Scan for the cell matching the given text and deliver its (x, y) coordinate at center. 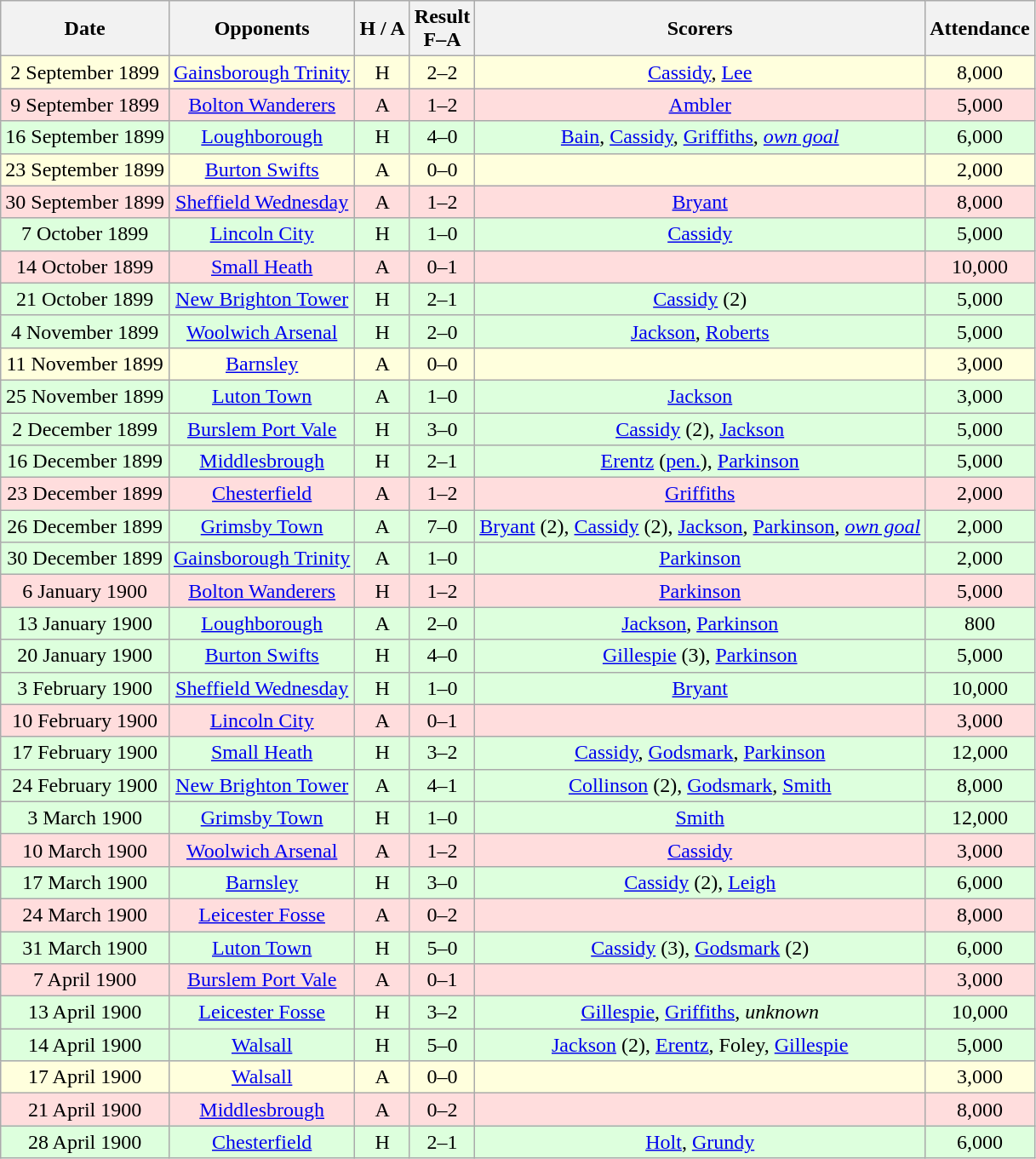
14 April 1900 (85, 1045)
7–0 (442, 526)
Attendance (980, 29)
26 December 1899 (85, 526)
Bain, Cassidy, Griffiths, own goal (700, 137)
Cassidy, Godsmark, Parkinson (700, 753)
17 February 1900 (85, 753)
30 December 1899 (85, 559)
Opponents (261, 29)
Cassidy (2) (700, 299)
16 December 1899 (85, 462)
24 February 1900 (85, 785)
Date (85, 29)
28 April 1900 (85, 1142)
7 April 1900 (85, 980)
Jackson, Parkinson (700, 623)
Gillespie (3), Parkinson (700, 656)
Gillespie, Griffiths, unknown (700, 1013)
21 October 1899 (85, 299)
13 January 1900 (85, 623)
Jackson, Roberts (700, 331)
3 March 1900 (85, 818)
Holt, Grundy (700, 1142)
Cassidy, Lee (700, 72)
13 April 1900 (85, 1013)
H / A (382, 29)
23 December 1899 (85, 494)
Cassidy (2), Jackson (700, 428)
2 September 1899 (85, 72)
3 February 1900 (85, 688)
2–2 (442, 72)
800 (980, 623)
16 September 1899 (85, 137)
Scorers (700, 29)
4 November 1899 (85, 331)
Collinson (2), Godsmark, Smith (700, 785)
10 March 1900 (85, 850)
Smith (700, 818)
6 January 1900 (85, 591)
25 November 1899 (85, 396)
Jackson (2), Erentz, Foley, Gillespie (700, 1045)
17 March 1900 (85, 882)
9 September 1899 (85, 105)
20 January 1900 (85, 656)
2 December 1899 (85, 428)
Cassidy (2), Leigh (700, 882)
Bryant (2), Cassidy (2), Jackson, Parkinson, own goal (700, 526)
23 September 1899 (85, 169)
14 October 1899 (85, 267)
Cassidy (3), Godsmark (2) (700, 948)
Ambler (700, 105)
11 November 1899 (85, 364)
Erentz (pen.), Parkinson (700, 462)
10 February 1900 (85, 720)
7 October 1899 (85, 234)
4–1 (442, 785)
Jackson (700, 396)
17 April 1900 (85, 1077)
24 March 1900 (85, 915)
ResultF–A (442, 29)
21 April 1900 (85, 1110)
30 September 1899 (85, 202)
31 March 1900 (85, 948)
Griffiths (700, 494)
